From the cell containing the given text, extract its center point as [X, Y] coordinate. 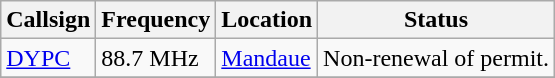
Status [436, 20]
Non-renewal of permit. [436, 58]
Frequency [156, 20]
Location [267, 20]
88.7 MHz [156, 58]
DYPC [48, 58]
Callsign [48, 20]
Mandaue [267, 58]
